Extract the (x, y) coordinate from the center of the cell holding the provided text.  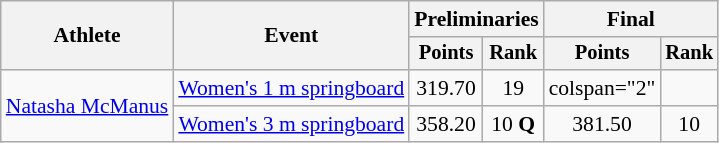
Preliminaries (476, 19)
19 (514, 88)
319.70 (446, 88)
381.50 (602, 124)
Athlete (88, 36)
10 (689, 124)
Event (291, 36)
colspan="2" (602, 88)
Women's 3 m springboard (291, 124)
Final (631, 19)
10 Q (514, 124)
Women's 1 m springboard (291, 88)
358.20 (446, 124)
Natasha McManus (88, 106)
